Return (x, y) of the center of cell containing provided text 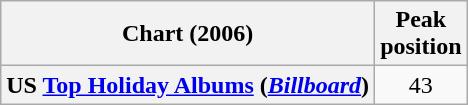
US Top Holiday Albums (Billboard) (188, 85)
Peak position (421, 34)
43 (421, 85)
Chart (2006) (188, 34)
